Determine the [x, y] coordinate at the center of the cell enclosing the given text.  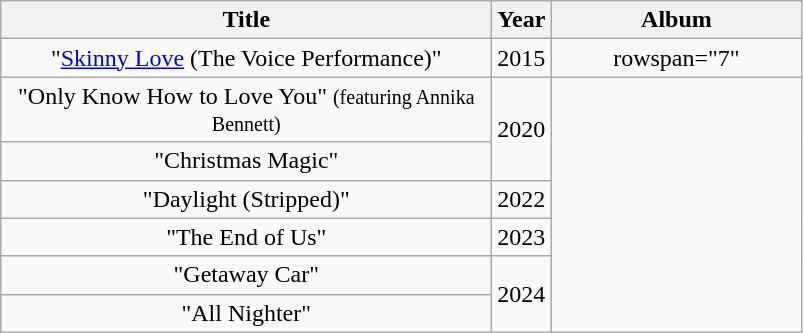
"Only Know How to Love You" (featuring Annika Bennett) [246, 110]
"Daylight (Stripped)" [246, 199]
"Christmas Magic" [246, 161]
2023 [522, 237]
Album [676, 20]
2022 [522, 199]
2020 [522, 128]
rowspan="7" [676, 58]
"Getaway Car" [246, 275]
"Skinny Love (The Voice Performance)" [246, 58]
"All Nighter" [246, 313]
"The End of Us" [246, 237]
2024 [522, 294]
Year [522, 20]
2015 [522, 58]
Title [246, 20]
